Detect which cell encompasses the target text, then output its [X, Y] center coordinate. 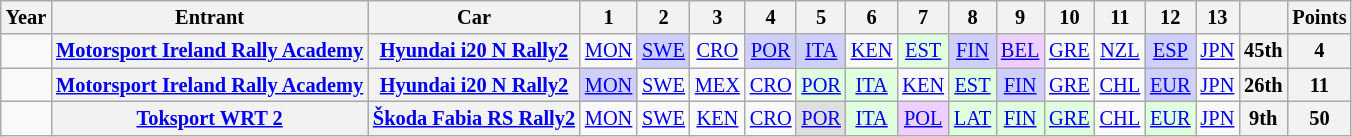
Year [26, 17]
Points [1319, 17]
Toksport WRT 2 [210, 118]
LAT [972, 118]
8 [972, 17]
9 [1020, 17]
3 [718, 17]
ESP [1170, 51]
Entrant [210, 17]
BEL [1020, 51]
9th [1263, 118]
12 [1170, 17]
5 [820, 17]
26th [1263, 85]
7 [923, 17]
6 [872, 17]
45th [1263, 51]
10 [1069, 17]
1 [608, 17]
Škoda Fabia RS Rally2 [474, 118]
50 [1319, 118]
13 [1218, 17]
NZL [1120, 51]
Car [474, 17]
POL [923, 118]
2 [664, 17]
MEX [718, 85]
